For the text-containing cell, return its midpoint in [X, Y] coordinate format. 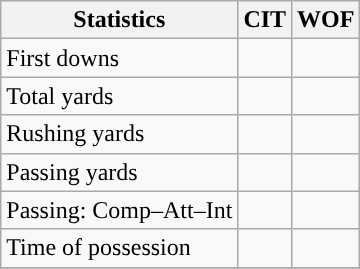
Total yards [120, 96]
Time of possession [120, 248]
Passing yards [120, 172]
CIT [265, 20]
Statistics [120, 20]
WOF [326, 20]
Rushing yards [120, 134]
Passing: Comp–Att–Int [120, 210]
First downs [120, 58]
